Pinpoint the cell where the given text exists, returning its (X, Y) midpoint coordinate. 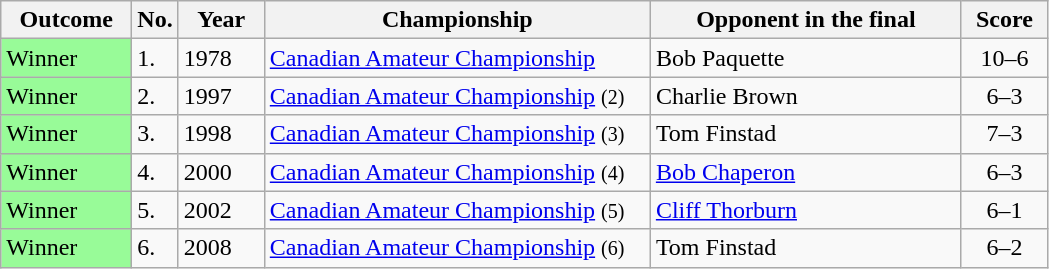
6. (155, 248)
1997 (221, 96)
5. (155, 210)
No. (155, 20)
2002 (221, 210)
Championship (457, 20)
Bob Chaperon (806, 172)
Canadian Amateur Championship (3) (457, 134)
6–2 (1004, 248)
Canadian Amateur Championship (5) (457, 210)
Opponent in the final (806, 20)
Outcome (66, 20)
Canadian Amateur Championship (4) (457, 172)
2008 (221, 248)
Charlie Brown (806, 96)
Bob Paquette (806, 58)
7–3 (1004, 134)
4. (155, 172)
2000 (221, 172)
1. (155, 58)
6–1 (1004, 210)
Year (221, 20)
1978 (221, 58)
Cliff Thorburn (806, 210)
Canadian Amateur Championship (6) (457, 248)
Score (1004, 20)
3. (155, 134)
1998 (221, 134)
2. (155, 96)
10–6 (1004, 58)
Canadian Amateur Championship (2) (457, 96)
Canadian Amateur Championship (457, 58)
